From the cell containing the given text, extract its center point as [X, Y] coordinate. 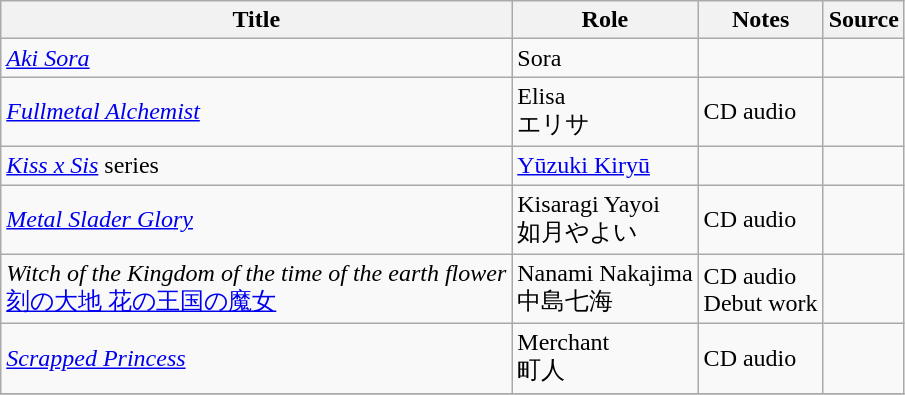
Metal Slader Glory [256, 219]
Aki Sora [256, 58]
Source [864, 20]
Sora [605, 58]
Kisaragi Yayoi如月やよい [605, 219]
CD audioDebut work [760, 289]
Notes [760, 20]
Title [256, 20]
Kiss x Sis series [256, 165]
Merchant町人 [605, 359]
Elisaエリサ [605, 112]
Fullmetal Alchemist [256, 112]
Witch of the Kingdom of the time of the earth flower刻の大地 花の王国の魔女 [256, 289]
Role [605, 20]
Yūzuki Kiryū [605, 165]
Nanami Nakajima中島七海 [605, 289]
Scrapped Princess [256, 359]
